Output the (X, Y) coordinate of the center of the cell containing the given text.  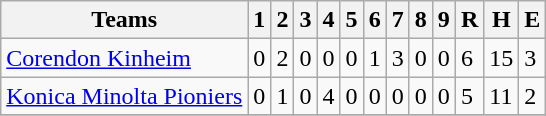
8 (420, 20)
11 (502, 96)
Corendon Kinheim (124, 58)
15 (502, 58)
9 (444, 20)
E (532, 20)
H (502, 20)
Teams (124, 20)
Konica Minolta Pioniers (124, 96)
R (469, 20)
7 (398, 20)
